Output the [X, Y] coordinate of the center of the cell containing the given text.  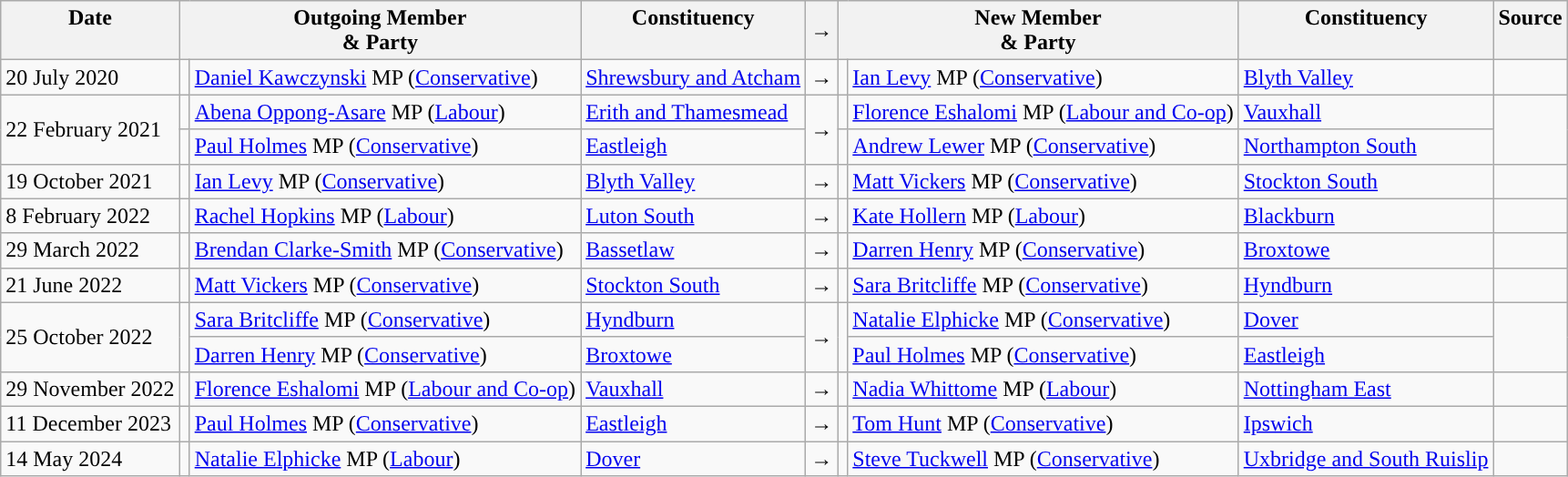
29 November 2022 [90, 389]
Abena Oppong-Asare MP (Labour) [384, 112]
Nadia Whittome MP (Labour) [1044, 389]
Brendan Clarke-Smith MP (Conservative) [384, 250]
Shrewsbury and Atcham [694, 77]
21 June 2022 [90, 285]
Blackburn [1366, 216]
Erith and Thamesmead [694, 112]
Uxbridge and South Ruislip [1366, 458]
Date [90, 31]
Ipswich [1366, 423]
Source [1530, 31]
20 July 2020 [90, 77]
Andrew Lewer MP (Conservative) [1044, 147]
19 October 2021 [90, 181]
29 March 2022 [90, 250]
Daniel Kawczynski MP (Conservative) [384, 77]
New Member& Party [1038, 31]
Natalie Elphicke MP (Conservative) [1044, 320]
Nottingham East [1366, 389]
Luton South [694, 216]
Northampton South [1366, 147]
8 February 2022 [90, 216]
14 May 2024 [90, 458]
Kate Hollern MP (Labour) [1044, 216]
Rachel Hopkins MP (Labour) [384, 216]
11 December 2023 [90, 423]
Natalie Elphicke MP (Labour) [384, 458]
22 February 2021 [90, 129]
Outgoing Member& Party [381, 31]
25 October 2022 [90, 337]
Steve Tuckwell MP (Conservative) [1044, 458]
Tom Hunt MP (Conservative) [1044, 423]
Bassetlaw [694, 250]
